Pinpoint the cell where the given text exists, returning its [x, y] midpoint coordinate. 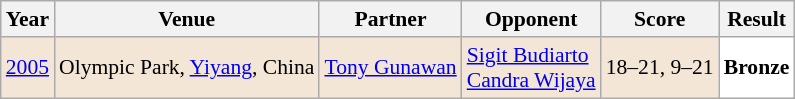
Sigit Budiarto Candra Wijaya [532, 68]
Opponent [532, 19]
Year [28, 19]
2005 [28, 68]
18–21, 9–21 [660, 68]
Tony Gunawan [390, 68]
Bronze [757, 68]
Venue [186, 19]
Olympic Park, Yiyang, China [186, 68]
Partner [390, 19]
Score [660, 19]
Result [757, 19]
